Determine the [x, y] coordinate at the center of the cell enclosing the given text.  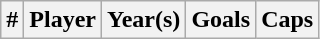
Goals [221, 20]
Caps [288, 20]
# [12, 20]
Player [63, 20]
Year(s) [144, 20]
